Capture the cell that displays the provided text and extract its (x, y) central coordinate. 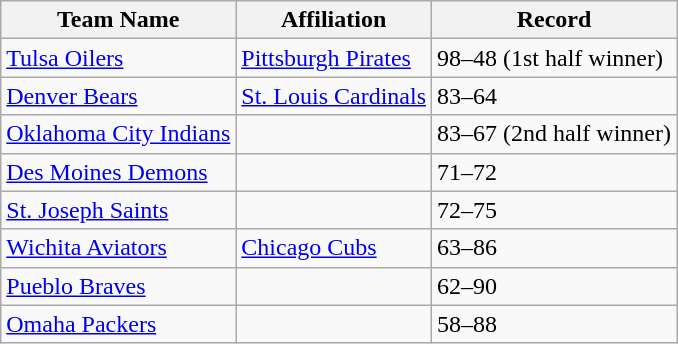
Omaha Packers (118, 324)
Chicago Cubs (334, 248)
Pittsburgh Pirates (334, 58)
63–86 (554, 248)
Record (554, 20)
58–88 (554, 324)
St. Joseph Saints (118, 210)
98–48 (1st half winner) (554, 58)
St. Louis Cardinals (334, 96)
83–64 (554, 96)
Team Name (118, 20)
Denver Bears (118, 96)
Pueblo Braves (118, 286)
Oklahoma City Indians (118, 134)
71–72 (554, 172)
72–75 (554, 210)
62–90 (554, 286)
Tulsa Oilers (118, 58)
Wichita Aviators (118, 248)
Affiliation (334, 20)
Des Moines Demons (118, 172)
83–67 (2nd half winner) (554, 134)
